Identify which cell holds the provided text, then report its [X, Y] central coordinate. 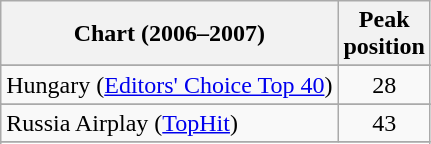
43 [384, 123]
Chart (2006–2007) [170, 34]
Peakposition [384, 34]
28 [384, 85]
Hungary (Editors' Choice Top 40) [170, 85]
Russia Airplay (TopHit) [170, 123]
